Identify which cell holds the provided text, then report its [X, Y] central coordinate. 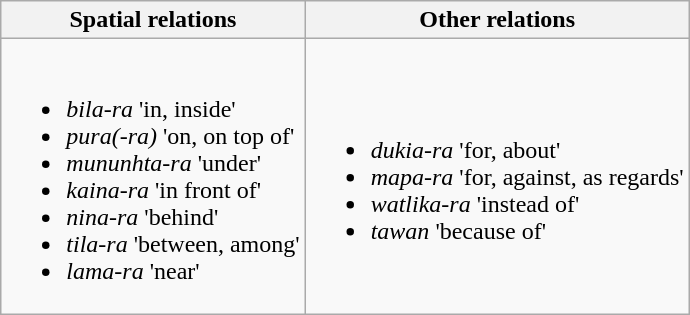
Spatial relations [153, 20]
Other relations [497, 20]
bila-ra 'in, inside'pura(-ra) 'on, on top of'mununhta-ra 'under'kaina-ra 'in front of'nina-ra 'behind'tila-ra 'between, among'lama-ra 'near' [153, 176]
dukia-ra 'for, about'mapa-ra 'for, against, as regards'watlika-ra 'instead of'tawan 'because of' [497, 176]
